Detect which cell encompasses the target text, then output its [X, Y] center coordinate. 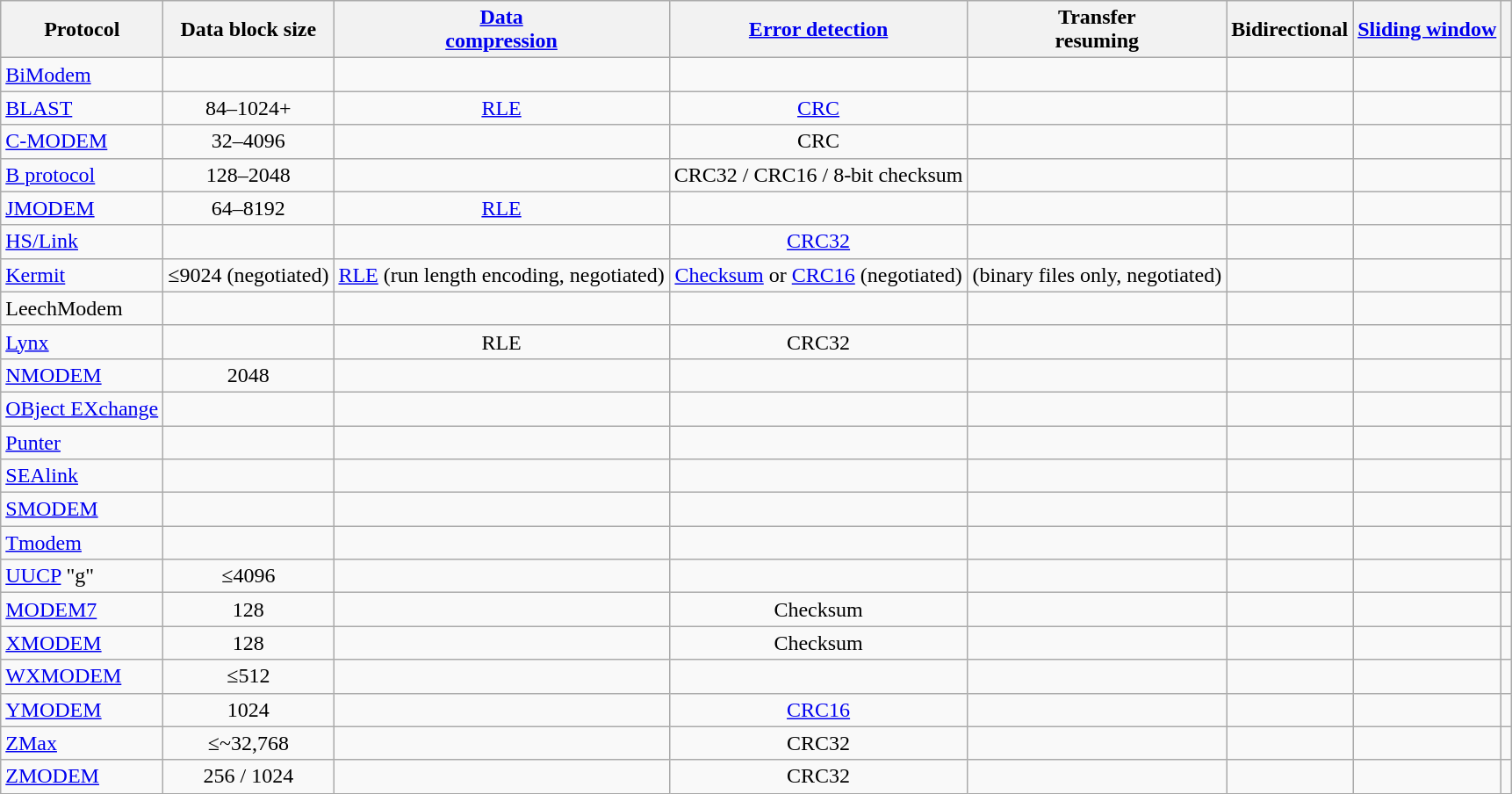
NMODEM [83, 375]
84–1024+ [248, 108]
WXMODEM [83, 676]
Checksum or CRC16 (negotiated) [818, 275]
Data block size [248, 30]
2048 [248, 375]
LeechModem [83, 308]
Kermit [83, 275]
64–8192 [248, 208]
(binary files only, negotiated) [1098, 275]
HS/Link [83, 242]
Datacompression [501, 30]
Error detection [818, 30]
ZMax [83, 743]
Tmodem [83, 543]
32–4096 [248, 141]
Lynx [83, 342]
Punter [83, 442]
≤9024 (negotiated) [248, 275]
Transferresuming [1098, 30]
≤512 [248, 676]
CRC16 [818, 710]
CRC32 / CRC16 / 8-bit checksum [818, 175]
≤4096 [248, 576]
≤~32,768 [248, 743]
RLE (run length encoding, negotiated) [501, 275]
1024 [248, 710]
YMODEM [83, 710]
C-MODEM [83, 141]
128–2048 [248, 175]
OBject EXchange [83, 408]
XMODEM [83, 643]
BiModem [83, 75]
JMODEM [83, 208]
256 / 1024 [248, 776]
SMODEM [83, 509]
Sliding window [1428, 30]
BLAST [83, 108]
UUCP "g" [83, 576]
ZMODEM [83, 776]
MODEM7 [83, 610]
Bidirectional [1290, 30]
SEAlink [83, 476]
Protocol [83, 30]
B protocol [83, 175]
